Determine the [X, Y] coordinate at the center of the cell enclosing the given text.  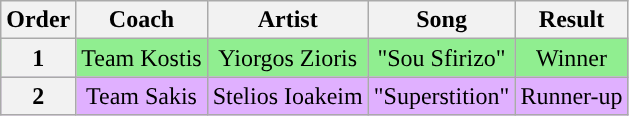
"Sou Sfirizo" [442, 58]
Song [442, 20]
Coach [142, 20]
Team Sakis [142, 96]
2 [38, 96]
Result [572, 20]
Artist [288, 20]
Team Kostis [142, 58]
Order [38, 20]
Stelios Ioakeim [288, 96]
"Superstition" [442, 96]
Runner-up [572, 96]
Yiorgos Zioris [288, 58]
Winner [572, 58]
1 [38, 58]
